Search for the cell housing the specified text and yield its (x, y) center coordinate. 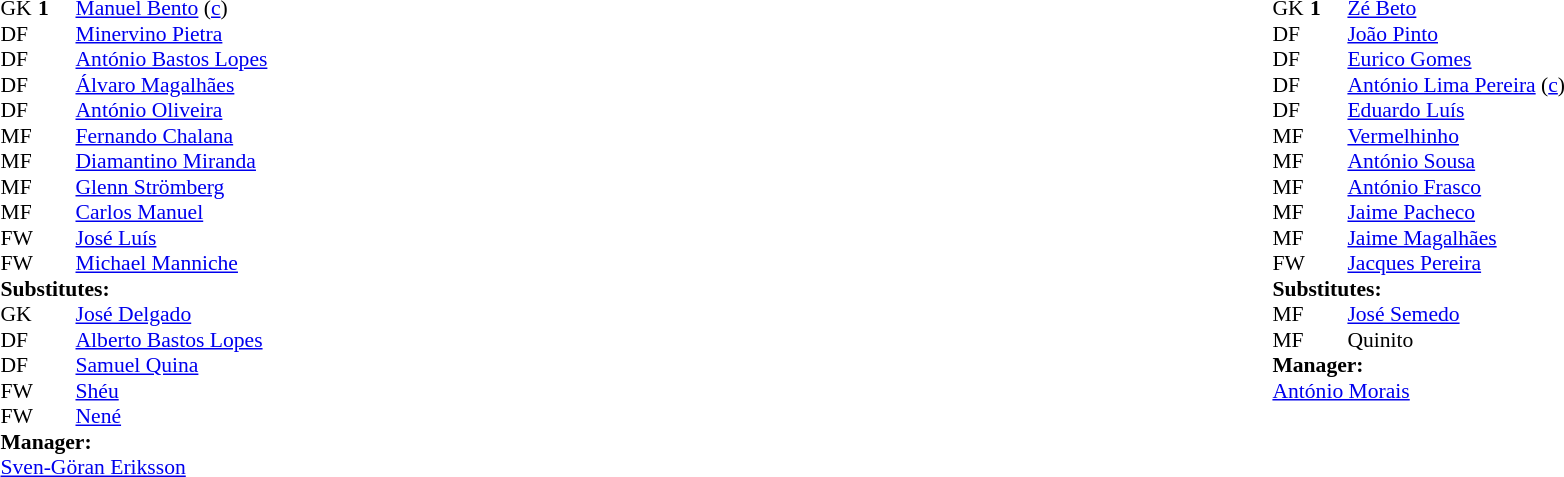
Diamantino Miranda (172, 161)
Alberto Bastos Lopes (172, 340)
Carlos Manuel (172, 213)
Minervino Pietra (172, 34)
Shéu (172, 391)
José Delgado (172, 315)
Manager: (134, 442)
Álvaro Magalhães (172, 85)
Fernando Chalana (172, 136)
António Oliveira (172, 111)
GK (19, 315)
Glenn Strömberg (172, 187)
Substitutes: (134, 289)
Samuel Quina (172, 365)
António Bastos Lopes (172, 59)
Nené (172, 417)
Michael Manniche (172, 263)
José Luís (172, 238)
